From the cell containing the given text, extract its center point as (X, Y) coordinate. 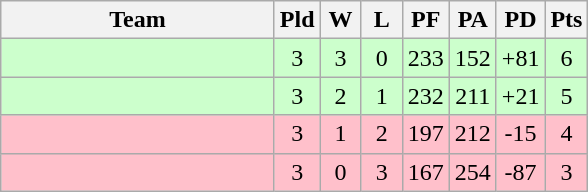
+81 (520, 58)
PD (520, 20)
212 (472, 134)
+21 (520, 96)
-87 (520, 172)
W (340, 20)
197 (426, 134)
Pts (566, 20)
5 (566, 96)
PA (472, 20)
Pld (297, 20)
211 (472, 96)
167 (426, 172)
4 (566, 134)
6 (566, 58)
254 (472, 172)
L (382, 20)
PF (426, 20)
232 (426, 96)
233 (426, 58)
-15 (520, 134)
Team (138, 20)
152 (472, 58)
